Return the [X, Y] coordinate for the center point of the cell that contains the specified text.  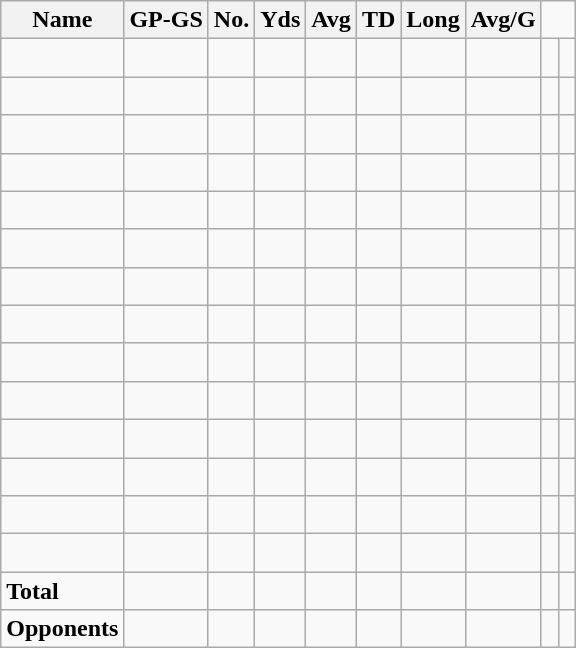
Avg [332, 20]
GP-GS [166, 20]
Yds [280, 20]
TD [378, 20]
Avg/G [503, 20]
Opponents [62, 629]
Long [433, 20]
Name [62, 20]
Total [62, 591]
No. [231, 20]
